Find where the given text appears and provide that cell's center as [X, Y] coordinate. 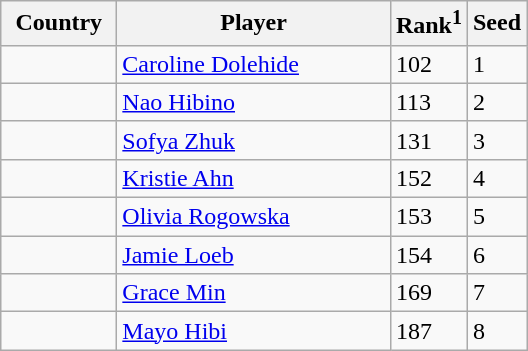
102 [428, 64]
Nao Hibino [254, 102]
Player [254, 24]
Grace Min [254, 293]
113 [428, 102]
Kristie Ahn [254, 178]
152 [428, 178]
5 [496, 217]
7 [496, 293]
1 [496, 64]
131 [428, 140]
Rank1 [428, 24]
169 [428, 293]
6 [496, 255]
8 [496, 331]
4 [496, 178]
3 [496, 140]
Olivia Rogowska [254, 217]
Caroline Dolehide [254, 64]
2 [496, 102]
153 [428, 217]
Sofya Zhuk [254, 140]
187 [428, 331]
Mayo Hibi [254, 331]
Jamie Loeb [254, 255]
Seed [496, 24]
Country [59, 24]
154 [428, 255]
